Scan for the cell matching the given text and deliver its [X, Y] coordinate at center. 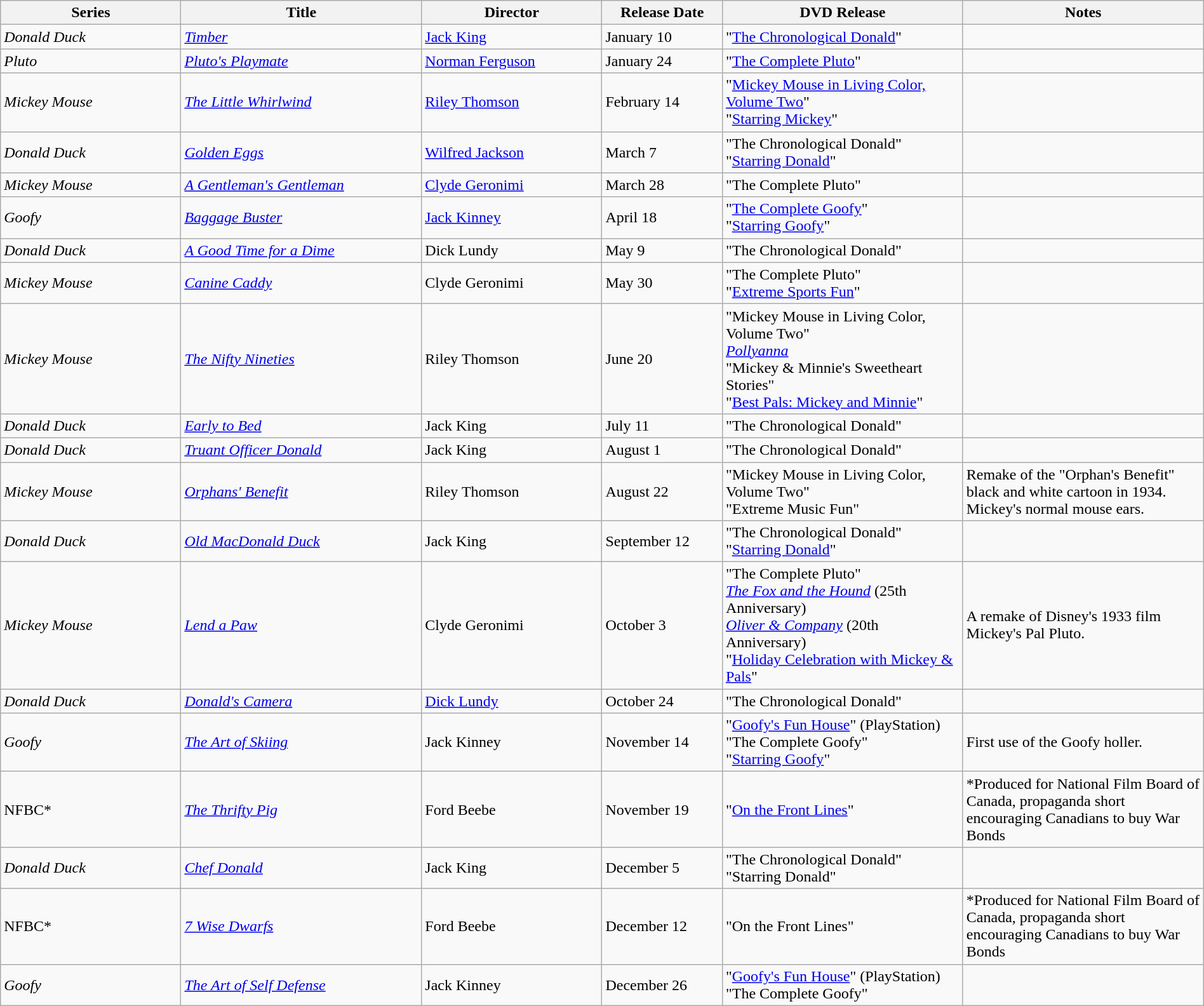
Pluto's Playmate [301, 61]
Series [91, 13]
Notes [1083, 13]
Release Date [662, 13]
"The Complete Pluto" The Fox and the Hound (25th Anniversary) Oliver & Company (20th Anniversary) "Holiday Celebration with Mickey & Pals" [842, 626]
The Art of Self Defense [301, 984]
A Good Time for a Dime [301, 250]
September 12 [662, 541]
Wilfred Jackson [512, 152]
June 20 [662, 358]
Canine Caddy [301, 283]
July 11 [662, 426]
First use of the Goofy holler. [1083, 742]
DVD Release [842, 13]
Timber [301, 37]
Old MacDonald Duck [301, 541]
December 12 [662, 926]
November 14 [662, 742]
Lend a Paw [301, 626]
A Gentleman's Gentleman [301, 185]
"Mickey Mouse in Living Color, Volume Two" "Starring Mickey" [842, 102]
Title [301, 13]
December 26 [662, 984]
Golden Eggs [301, 152]
The Art of Skiing [301, 742]
January 10 [662, 37]
May 9 [662, 250]
Orphans' Benefit [301, 492]
November 19 [662, 809]
"The Complete Pluto" "Extreme Sports Fun" [842, 283]
The Thrifty Pig [301, 809]
February 14 [662, 102]
The Nifty Nineties [301, 358]
"Goofy's Fun House" (PlayStation) "The Complete Goofy" [842, 984]
Donald's Camera [301, 701]
Chef Donald [301, 868]
March 7 [662, 152]
Baggage Buster [301, 217]
October 24 [662, 701]
The Little Whirlwind [301, 102]
Truant Officer Donald [301, 450]
April 18 [662, 217]
"The Complete Goofy" "Starring Goofy" [842, 217]
Norman Ferguson [512, 61]
Director [512, 13]
"Goofy's Fun House" (PlayStation) "The Complete Goofy" "Starring Goofy" [842, 742]
August 1 [662, 450]
7 Wise Dwarfs [301, 926]
August 22 [662, 492]
December 5 [662, 868]
March 28 [662, 185]
October 3 [662, 626]
Pluto [91, 61]
A remake of Disney's 1933 film Mickey's Pal Pluto. [1083, 626]
May 30 [662, 283]
"Mickey Mouse in Living Color, Volume Two" "Extreme Music Fun" [842, 492]
Early to Bed [301, 426]
"Mickey Mouse in Living Color, Volume Two" Pollyanna "Mickey & Minnie's Sweetheart Stories" "Best Pals: Mickey and Minnie" [842, 358]
January 24 [662, 61]
Remake of the "Orphan's Benefit" black and white cartoon in 1934. Mickey's normal mouse ears. [1083, 492]
